For the text-containing cell, return its midpoint in [X, Y] coordinate format. 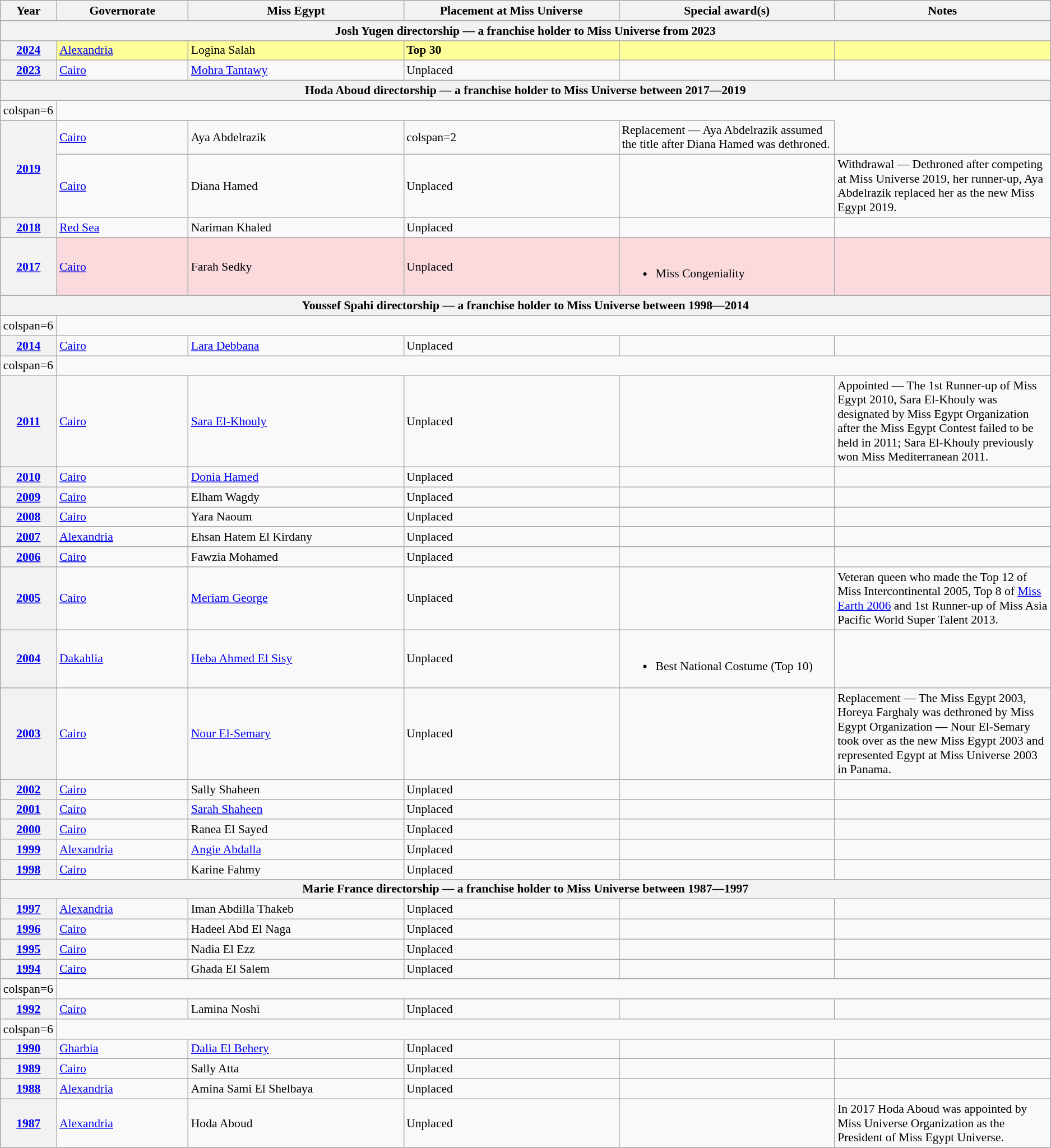
2006 [29, 557]
Karine Fahmy [296, 870]
Withdrawal — Dethroned after competing at Miss Universe 2019, her runner-up, Aya Abdelrazik replaced her as the new Miss Egypt 2019. [943, 186]
Diana Hamed [296, 186]
2019 [29, 169]
Special award(s) [726, 11]
Hoda Aboud [296, 1123]
Hoda Aboud directorship — a franchise holder to Miss Universe between 2017―2019 [526, 91]
Nariman Khaled [296, 227]
Gharbia [122, 1049]
2017 [29, 267]
1999 [29, 849]
Red Sea [122, 227]
In 2017 Hoda Aboud was appointed by Miss Universe Organization as the President of Miss Egypt Universe. [943, 1123]
Mohra Tantawy [296, 71]
2023 [29, 71]
1989 [29, 1069]
Yara Naoum [296, 517]
2009 [29, 497]
Sally Shaheen [296, 789]
Angie Abdalla [296, 849]
1997 [29, 909]
Donia Hamed [296, 477]
Iman Abdilla Thakeb [296, 909]
Meriam George [296, 598]
Placement at Miss Universe [511, 11]
Governorate [122, 11]
Notes [943, 11]
1992 [29, 1009]
colspan=2 [511, 138]
Ehsan Hatem El Kirdany [296, 537]
Replacement — Aya Abdelrazik assumed the title after Diana Hamed was dethroned. [726, 138]
Youssef Spahi directorship — a franchise holder to Miss Universe between 1998―2014 [526, 306]
Ranea El Sayed [296, 830]
Logina Salah [296, 50]
2007 [29, 537]
1994 [29, 969]
Hadeel Abd El Naga [296, 929]
Best National Costume (Top 10) [726, 659]
Year [29, 11]
2002 [29, 789]
Ghada El Salem [296, 969]
Josh Yugen directorship — a franchise holder to Miss Universe from 2023 [526, 31]
2024 [29, 50]
2018 [29, 227]
2004 [29, 659]
Dalia El Behery [296, 1049]
1998 [29, 870]
1995 [29, 949]
Miss Egypt [296, 11]
2010 [29, 477]
2008 [29, 517]
Sally Atta [296, 1069]
Top 30 [511, 50]
1990 [29, 1049]
Fawzia Mohamed [296, 557]
Lara Debbana [296, 346]
Amina Sami El Shelbaya [296, 1089]
1996 [29, 929]
2000 [29, 830]
Dakahlia [122, 659]
2005 [29, 598]
2001 [29, 810]
Aya Abdelrazik [296, 138]
2011 [29, 421]
1987 [29, 1123]
Farah Sedky [296, 267]
Elham Wagdy [296, 497]
Nadia El Ezz [296, 949]
2003 [29, 734]
Nour El-Semary [296, 734]
Sara El-Khouly [296, 421]
2014 [29, 346]
Miss Congeniality [726, 267]
Heba Ahmed El Sisy [296, 659]
Lamina Noshi [296, 1009]
1988 [29, 1089]
Marie France directorship — a franchise holder to Miss Universe between 1987―1997 [526, 889]
Sarah Shaheen [296, 810]
